Locate the cell with the specified text and output its (x, y) center coordinate. 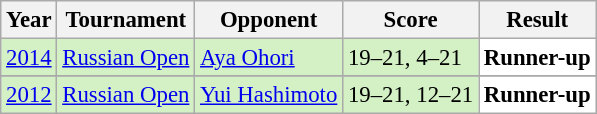
2012 (29, 95)
19–21, 12–21 (411, 95)
2014 (29, 58)
19–21, 4–21 (411, 58)
Aya Ohori (269, 58)
Yui Hashimoto (269, 95)
Tournament (126, 20)
Score (411, 20)
Year (29, 20)
Result (536, 20)
Opponent (269, 20)
